Identify which cell holds the provided text, then report its [X, Y] central coordinate. 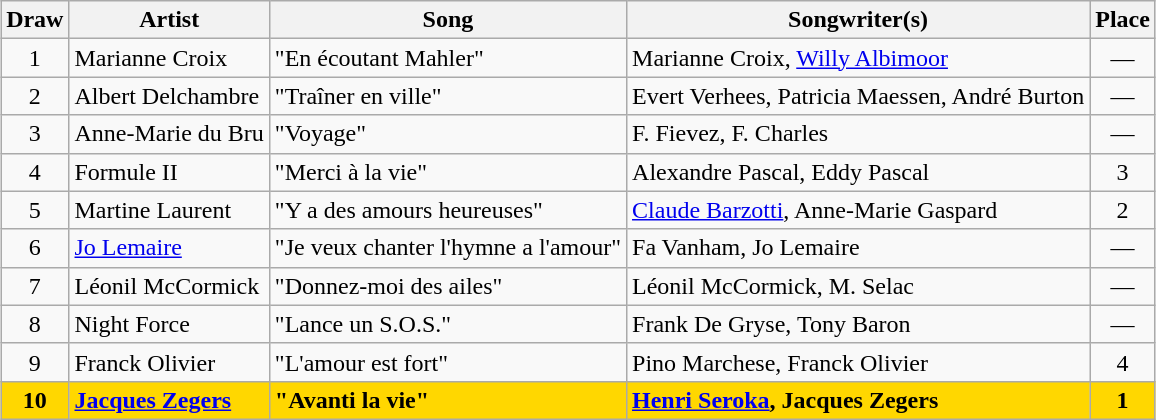
"Merci à la vie" [448, 172]
"Voyage" [448, 134]
Evert Verhees, Patricia Maessen, André Burton [858, 96]
"En écoutant Mahler" [448, 58]
Pino Marchese, Franck Olivier [858, 362]
6 [35, 248]
Martine Laurent [169, 210]
Anne-Marie du Bru [169, 134]
"Donnez-moi des ailes" [448, 286]
"Je veux chanter l'hymne a l'amour" [448, 248]
"L'amour est fort" [448, 362]
"Avanti la vie" [448, 400]
Claude Barzotti, Anne-Marie Gaspard [858, 210]
Marianne Croix [169, 58]
Léonil McCormick, M. Selac [858, 286]
Place [1123, 20]
Léonil McCormick [169, 286]
7 [35, 286]
Night Force [169, 324]
Formule II [169, 172]
Songwriter(s) [858, 20]
Albert Delchambre [169, 96]
Jacques Zegers [169, 400]
8 [35, 324]
Frank De Gryse, Tony Baron [858, 324]
"Traîner en ville" [448, 96]
F. Fievez, F. Charles [858, 134]
Draw [35, 20]
Jo Lemaire [169, 248]
Artist [169, 20]
Alexandre Pascal, Eddy Pascal [858, 172]
9 [35, 362]
"Y a des amours heureuses" [448, 210]
Marianne Croix, Willy Albimoor [858, 58]
"Lance un S.O.S." [448, 324]
Fa Vanham, Jo Lemaire [858, 248]
5 [35, 210]
10 [35, 400]
Song [448, 20]
Henri Seroka, Jacques Zegers [858, 400]
Franck Olivier [169, 362]
